Identify which cell holds the provided text, then report its [X, Y] central coordinate. 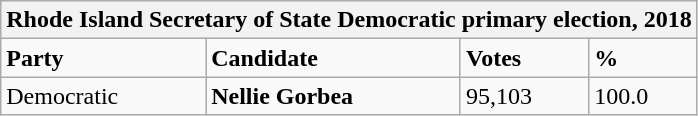
100.0 [643, 96]
Party [104, 58]
95,103 [524, 96]
Candidate [334, 58]
Rhode Island Secretary of State Democratic primary election, 2018 [349, 20]
Votes [524, 58]
Nellie Gorbea [334, 96]
Democratic [104, 96]
% [643, 58]
